Output the (X, Y) coordinate of the center of the cell containing the given text.  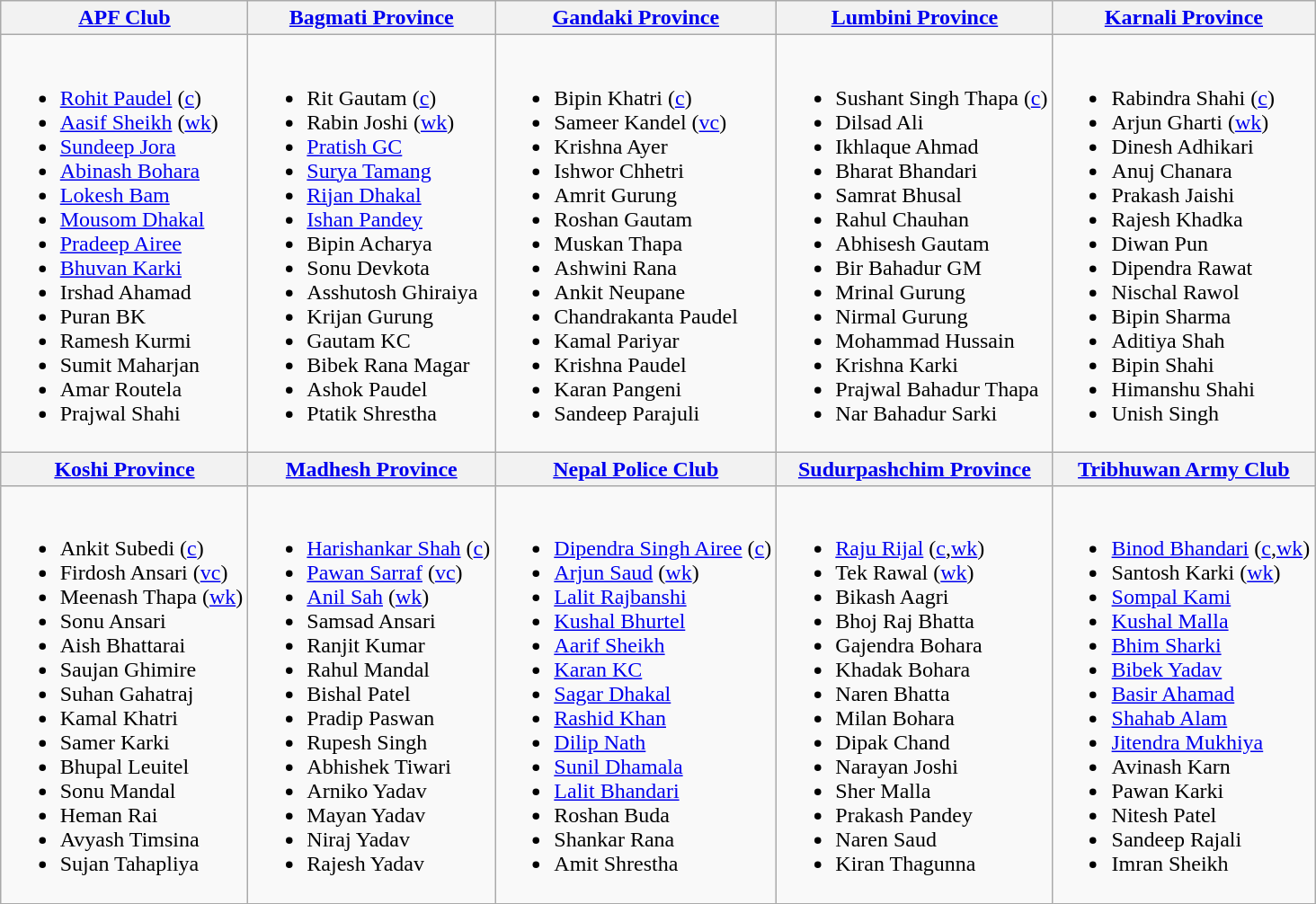
Madhesh Province (372, 469)
APF Club (124, 18)
Lumbini Province (915, 18)
Koshi Province (124, 469)
Tribhuwan Army Club (1184, 469)
Gandaki Province (636, 18)
Nepal Police Club (636, 469)
Karnali Province (1184, 18)
Bagmati Province (372, 18)
Sudurpashchim Province (915, 469)
